From the cell containing the given text, extract its center point as [X, Y] coordinate. 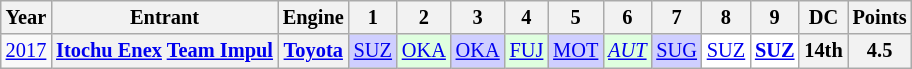
1 [373, 17]
Toyota [314, 51]
7 [676, 17]
Year [26, 17]
3 [478, 17]
FUJ [527, 51]
Points [880, 17]
Itochu Enex Team Impul [164, 51]
MOT [576, 51]
6 [627, 17]
9 [774, 17]
14th [823, 51]
Entrant [164, 17]
DC [823, 17]
4.5 [880, 51]
8 [726, 17]
5 [576, 17]
SUG [676, 51]
2017 [26, 51]
Engine [314, 17]
4 [527, 17]
2 [424, 17]
AUT [627, 51]
